Scan for the cell matching the given text and deliver its [X, Y] coordinate at center. 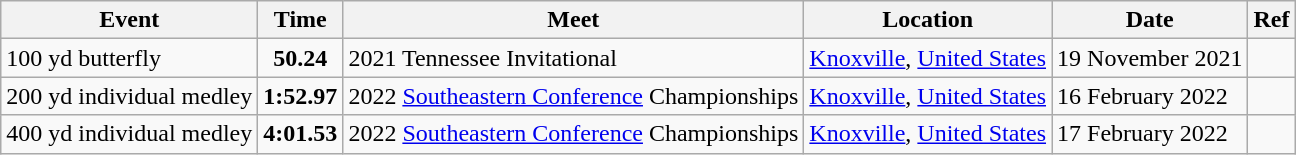
400 yd individual medley [130, 134]
50.24 [300, 58]
17 February 2022 [1150, 134]
2021 Tennessee Invitational [574, 58]
Time [300, 20]
1:52.97 [300, 96]
19 November 2021 [1150, 58]
Location [928, 20]
Date [1150, 20]
16 February 2022 [1150, 96]
Event [130, 20]
100 yd butterfly [130, 58]
200 yd individual medley [130, 96]
Ref [1272, 20]
Meet [574, 20]
4:01.53 [300, 134]
